Locate the cell with the specified text and output its [X, Y] center coordinate. 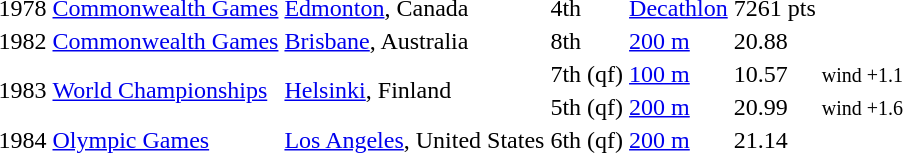
7th (qf) [587, 74]
Brisbane, Australia [414, 41]
Commonwealth Games [166, 41]
100 m [679, 74]
Helsinki, Finland [414, 90]
World Championships [166, 90]
5th (qf) [587, 107]
8th [587, 41]
20.99 [774, 107]
10.57 [774, 74]
20.88 [774, 41]
